Detect which cell encompasses the target text, then output its [X, Y] center coordinate. 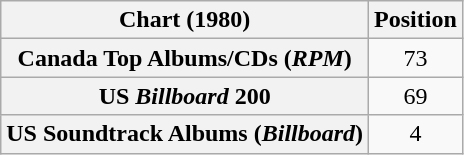
US Billboard 200 [185, 96]
Position [416, 20]
73 [416, 58]
Chart (1980) [185, 20]
69 [416, 96]
4 [416, 134]
Canada Top Albums/CDs (RPM) [185, 58]
US Soundtrack Albums (Billboard) [185, 134]
